Capture the cell that displays the provided text and extract its [x, y] central coordinate. 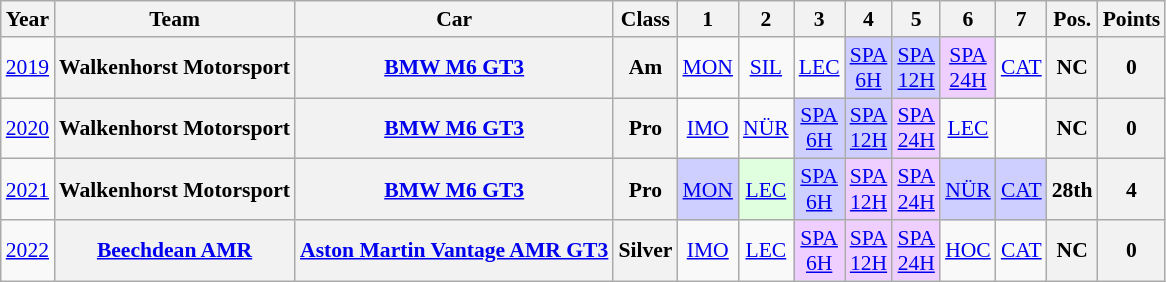
28th [1072, 190]
Class [645, 19]
5 [916, 19]
2021 [28, 190]
7 [1022, 19]
Car [454, 19]
SIL [766, 68]
3 [820, 19]
Team [174, 19]
Am [645, 68]
6 [968, 19]
HOC [968, 250]
2 [766, 19]
2019 [28, 68]
Silver [645, 250]
Points [1132, 19]
2022 [28, 250]
Year [28, 19]
Beechdean AMR [174, 250]
Aston Martin Vantage AMR GT3 [454, 250]
2020 [28, 128]
Pos. [1072, 19]
1 [708, 19]
